Detect which cell encompasses the target text, then output its (X, Y) center coordinate. 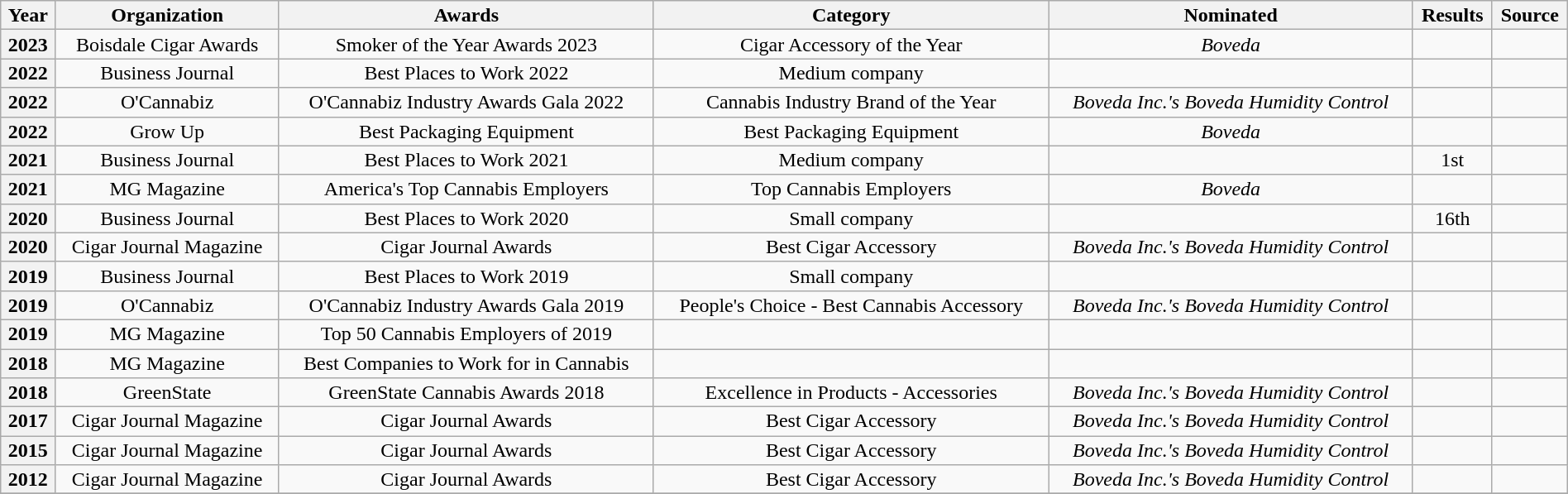
Cannabis Industry Brand of the Year (851, 103)
Best Companies to Work for in Cannabis (466, 364)
Best Places to Work 2022 (466, 73)
Top Cannabis Employers (851, 189)
People's Choice - Best Cannabis Accessory (851, 305)
America's Top Cannabis Employers (466, 189)
Category (851, 15)
16th (1452, 218)
Top 50 Cannabis Employers of 2019 (466, 334)
GreenState Cannabis Awards 2018 (466, 392)
Boisdale Cigar Awards (167, 45)
Results (1452, 15)
Awards (466, 15)
Best Places to Work 2019 (466, 276)
2015 (28, 450)
Best Places to Work 2021 (466, 161)
Nominated (1231, 15)
Smoker of the Year Awards 2023 (466, 45)
Excellence in Products - Accessories (851, 392)
Source (1530, 15)
2023 (28, 45)
Grow Up (167, 131)
Cigar Accessory of the Year (851, 45)
Organization (167, 15)
1st (1452, 161)
2012 (28, 480)
GreenState (167, 392)
2017 (28, 422)
Best Places to Work 2020 (466, 218)
O'Cannabiz Industry Awards Gala 2022 (466, 103)
Year (28, 15)
O'Cannabiz Industry Awards Gala 2019 (466, 305)
